Extract the (x, y) coordinate from the center of the cell holding the provided text.  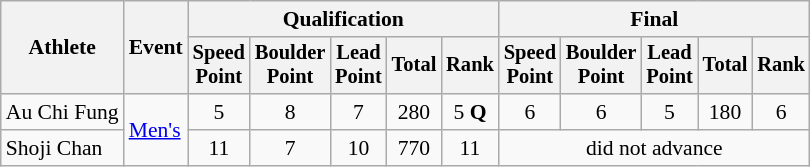
10 (358, 148)
180 (726, 112)
did not advance (654, 148)
8 (290, 112)
280 (414, 112)
Shoji Chan (62, 148)
Event (156, 48)
5 Q (470, 112)
Qualification (344, 19)
770 (414, 148)
Athlete (62, 48)
Final (654, 19)
Men's (156, 130)
Au Chi Fung (62, 112)
